Return the [X, Y] coordinate for the center point of the cell that contains the specified text.  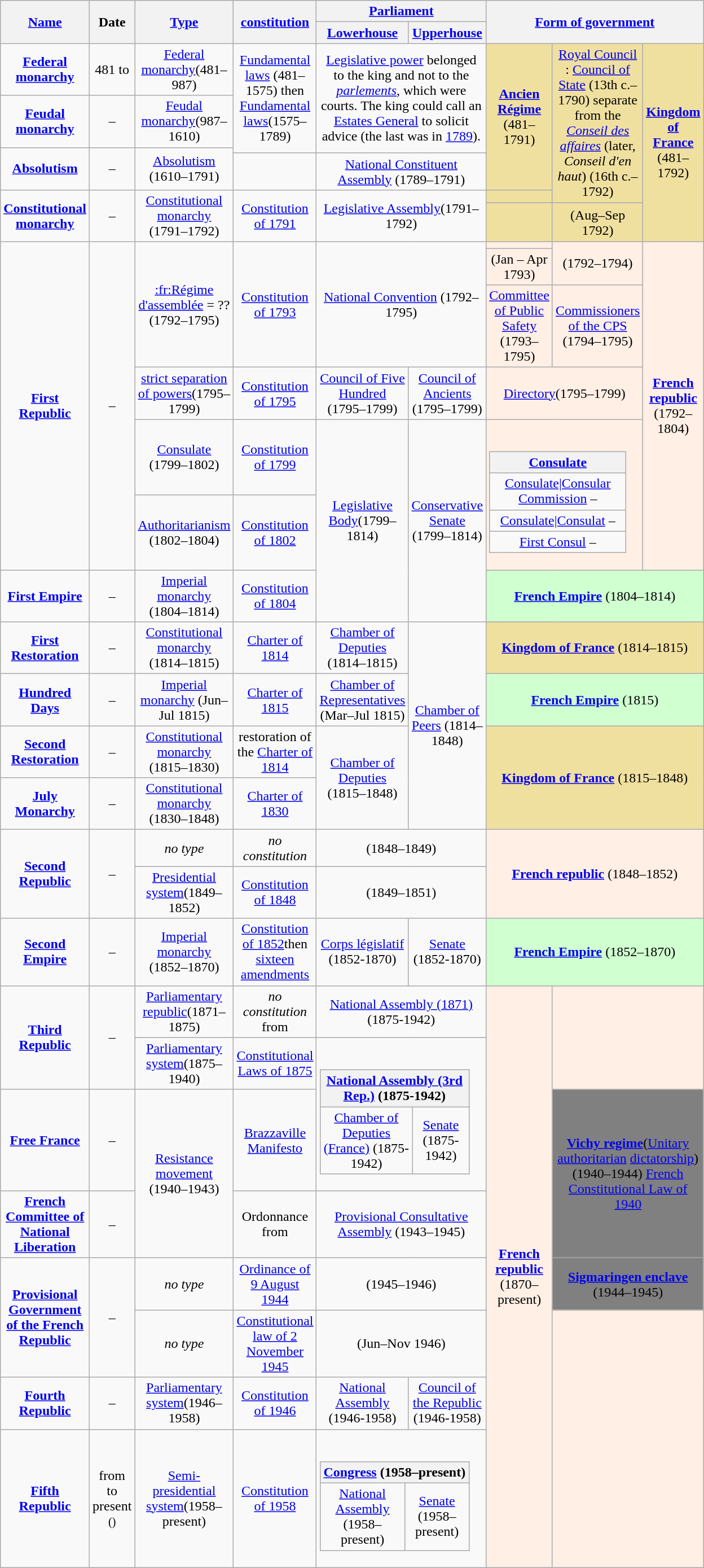
Constitutional Laws of 1875 [275, 1063]
Constitution of 1852then sixteen amendments [275, 952]
Lowerhouse [362, 33]
481 to [112, 69]
Parliamentary system(1875–1940) [184, 1063]
First Empire [45, 596]
Constitution of 1958 [275, 1498]
Vichy regime(Unitary authoritarian dictatorship) (1940–1944) French Constitutional Law of 1940 [627, 1174]
(1848–1849) [402, 848]
Constitution of 1946 [275, 1403]
Name [45, 22]
(Aug–Sep 1792) [597, 222]
Senate (1875-1942) [441, 1140]
Provisional Consultative Assembly (1943–1945) [402, 1225]
Committee of Public Safety (1793–1795) [520, 326]
Parliament [402, 11]
National Convention (1792–1795) [402, 305]
Constitutional law of 2 November 1945 [275, 1343]
Commissioners of the CPS (1794–1795) [597, 326]
Chamber of Deputies (1814–1815) [362, 648]
Date [112, 22]
Presidential system(1849–1852) [184, 892]
Second Republic [45, 874]
Conservative Senate (1799–1814) [447, 520]
restoration of the Charter of 1814 [275, 752]
Constitution of 1791 [275, 216]
Kingdom of France (1814–1815) [595, 648]
National Assembly (1958–present) [362, 1516]
First Republic [45, 406]
Hundred Days [45, 700]
Council of Ancients (1795–1799) [447, 393]
(1945–1946) [402, 1284]
Resistance movement (1940–1943) [184, 1174]
Absolutism (1610–1791) [184, 168]
Provisional Government of the French Republic [45, 1317]
no constitution from [275, 1011]
constitution [275, 22]
National Constituent Assembly (1789–1791) [402, 172]
Constitutional monarchy [45, 216]
Constitutional monarchy (1830–1848) [184, 804]
Senate (1958–present) [437, 1516]
Fundamental laws (481–1575) then Fundamental laws(1575–1789) [275, 98]
Consulate|Consulat – [558, 520]
Legislative Assembly(1791–1792) [402, 216]
Brazzaville Manifesto [275, 1140]
French Empire (1815) [595, 700]
Imperial monarchy (1852–1870) [184, 952]
(Jan – Apr 1793) [520, 266]
Directory(1795–1799) [565, 393]
Legislative Body(1799–1814) [362, 520]
Consulate Consulate|Consular Commission – Consulate|Consulat – First Consul – [565, 494]
Corps législatif (1852-1870) [362, 952]
Semi-presidential system(1958–present) [184, 1498]
Fifth Republic [45, 1498]
Ordinance of 9 August 1944 [275, 1284]
no constitution [275, 848]
Constitution of 1848 [275, 892]
Sigmaringen enclave (1944–1945) [627, 1284]
Congress (1958–present) [394, 1472]
Second Empire [45, 952]
French republic (1870–present) [520, 1277]
National Assembly (1946-1958) [362, 1403]
strict separation of powers(1795–1799) [184, 393]
from to present () [112, 1498]
Kingdom of France (481–1792) [674, 143]
Chamber of Deputies (1815–1848) [362, 778]
French Committee of National Liberation [45, 1225]
Congress (1958–present) National Assembly (1958–present) Senate (1958–present) [402, 1498]
Constitutional monarchy (1814–1815) [184, 648]
Federal monarchy [45, 69]
Constitution of 1802 [275, 532]
Parliamentary system(1946–1958) [184, 1403]
Ancien Régime (481–1791) [520, 117]
French republic (1848–1852) [595, 874]
:fr:Régime d'assemblée = ??(1792–1795) [184, 305]
Feudal monarchy(987–1610) [184, 121]
Constitution of 1795 [275, 393]
Constitution of 1804 [275, 596]
Federal monarchy(481–987) [184, 69]
National Assembly (3rd Rep.) (1875-1942) Chamber of Deputies (France) (1875-1942) Senate (1875-1942) [402, 1114]
(Jun–Nov 1946) [402, 1343]
Ordonnance from [275, 1225]
Royal Council : Council of State (13th c.–1790) separate from the Conseil des affaires (later, Conseil d'en haut) (16th c.–1792) [597, 123]
Constitutional monarchy (1791–1792) [184, 216]
French Empire (1852–1870) [595, 952]
Absolutism [45, 168]
Parliamentary republic(1871–1875) [184, 1011]
(1849–1851) [402, 892]
Fourth Republic [45, 1403]
Upperhouse [447, 33]
Charter of 1830 [275, 804]
Chamber of Representatives (Mar–Jul 1815) [362, 700]
Constitution of 1799 [275, 457]
Chamber of Deputies (France) (1875-1942) [366, 1140]
First Consul – [558, 542]
Consulate (1799–1802) [184, 457]
Second Restoration [45, 752]
Consulate [558, 462]
Council of the Republic (1946-1958) [447, 1403]
Consulate|Consular Commission – [558, 491]
Form of government [595, 22]
Imperial monarchy (1804–1814) [184, 596]
French republic (1792–1804) [674, 406]
National Assembly (3rd Rep.) (1875-1942) [394, 1088]
Charter of 1815 [275, 700]
Imperial monarchy (Jun–Jul 1815) [184, 700]
National Assembly (1871) (1875-1942) [402, 1011]
Chamber of Peers (1814–1848) [447, 726]
Constitution of 1793 [275, 305]
Kingdom of France (1815–1848) [595, 778]
French Empire (1804–1814) [595, 596]
Free France [45, 1140]
July Monarchy [45, 804]
Feudal monarchy [45, 121]
Authoritarianism (1802–1804) [184, 532]
Senate (1852-1870) [447, 952]
Third Republic [45, 1037]
Constitutional monarchy (1815–1830) [184, 752]
Council of Five Hundred (1795–1799) [362, 393]
First Restoration [45, 648]
Type [184, 22]
(1792–1794) [597, 264]
Charter of 1814 [275, 648]
